Pinpoint the cell where the given text exists, returning its (x, y) midpoint coordinate. 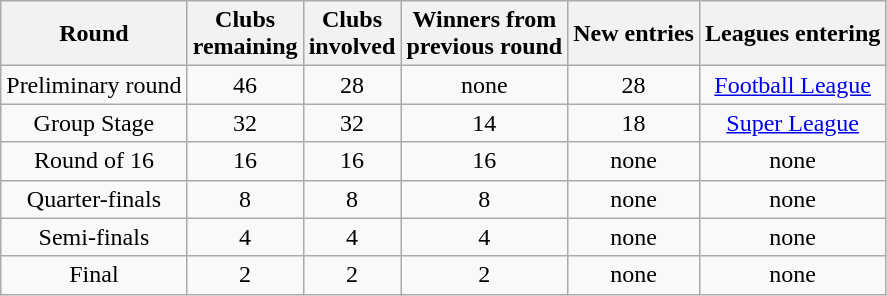
18 (634, 123)
New entries (634, 34)
Winners from previous round (484, 34)
Round (94, 34)
Quarter-finals (94, 199)
14 (484, 123)
Round of 16 (94, 161)
Semi-finals (94, 237)
Preliminary round (94, 85)
Group Stage (94, 123)
46 (245, 85)
Clubsinvolved (352, 34)
Football League (792, 85)
Leagues entering (792, 34)
Final (94, 275)
Super League (792, 123)
Clubsremaining (245, 34)
